Detect which cell encompasses the target text, then output its [X, Y] center coordinate. 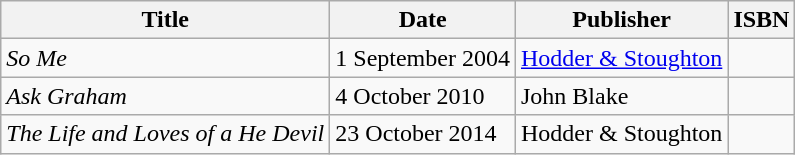
Ask Graham [166, 96]
1 September 2004 [423, 58]
23 October 2014 [423, 134]
So Me [166, 58]
The Life and Loves of a He Devil [166, 134]
Publisher [621, 20]
John Blake [621, 96]
Title [166, 20]
4 October 2010 [423, 96]
ISBN [762, 20]
Date [423, 20]
